Search for the cell housing the specified text and yield its (x, y) center coordinate. 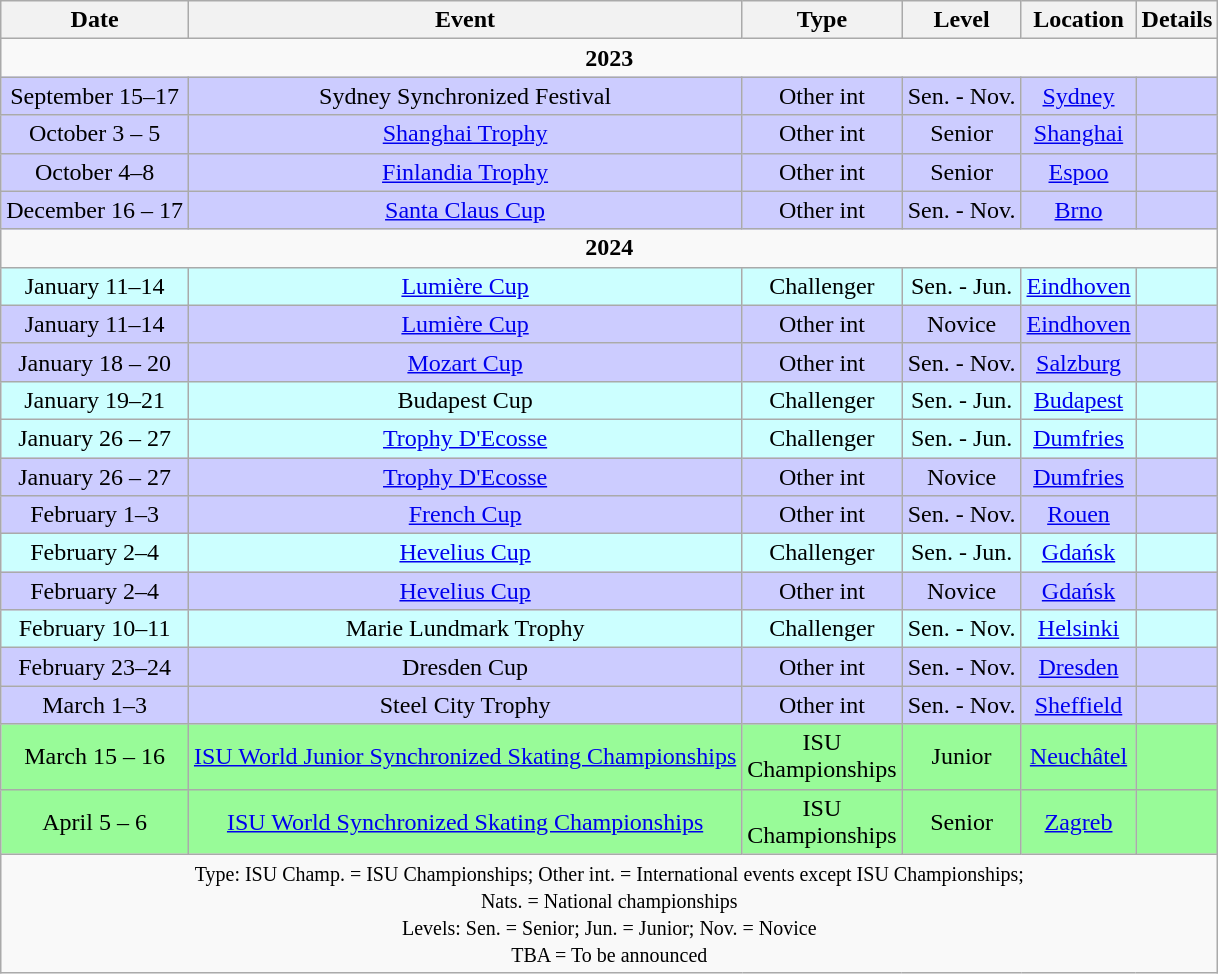
Helsinki (1078, 629)
Mozart Cup (464, 362)
Santa Claus Cup (464, 210)
Shanghai Trophy (464, 134)
Level (962, 20)
Date (95, 20)
Junior (962, 756)
Zagreb (1078, 822)
2024 (610, 248)
March 15 – 16 (95, 756)
Budapest (1078, 400)
October 4–8 (95, 172)
Sydney (1078, 96)
Espoo (1078, 172)
March 1–3 (95, 705)
French Cup (464, 515)
February 23–24 (95, 667)
Salzburg (1078, 362)
2023 (610, 58)
Dresden Cup (464, 667)
Dresden (1078, 667)
ISU World Junior Synchronized Skating Championships (464, 756)
Brno (1078, 210)
Steel City Trophy (464, 705)
September 15–17 (95, 96)
October 3 – 5 (95, 134)
Details (1177, 20)
January 18 – 20 (95, 362)
Event (464, 20)
Location (1078, 20)
ISU World Synchronized Skating Championships (464, 822)
February 1–3 (95, 515)
Finlandia Trophy (464, 172)
February 10–11 (95, 629)
Budapest Cup (464, 400)
Rouen (1078, 515)
Sheffield (1078, 705)
Sydney Synchronized Festival (464, 96)
Shanghai (1078, 134)
January 19–21 (95, 400)
Neuchâtel (1078, 756)
Type (822, 20)
April 5 – 6 (95, 822)
December 16 – 17 (95, 210)
Marie Lundmark Trophy (464, 629)
